Output the [X, Y] coordinate of the center of the cell containing the given text.  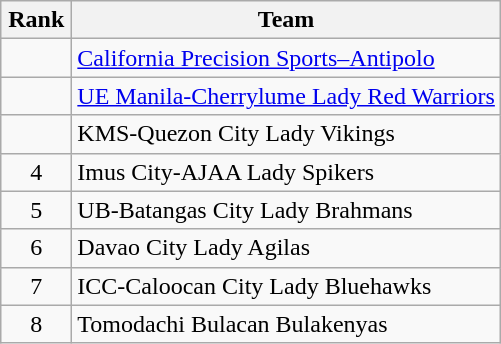
California Precision Sports–Antipolo [286, 58]
UB-Batangas City Lady Brahmans [286, 210]
UE Manila-Cherrylume Lady Red Warriors [286, 96]
7 [36, 286]
6 [36, 248]
ICC-Caloocan City Lady Bluehawks [286, 286]
Team [286, 20]
Rank [36, 20]
Davao City Lady Agilas [286, 248]
5 [36, 210]
KMS-Quezon City Lady Vikings [286, 134]
4 [36, 172]
Imus City-AJAA Lady Spikers [286, 172]
8 [36, 324]
Tomodachi Bulacan Bulakenyas [286, 324]
